Search for the cell housing the specified text and yield its (X, Y) center coordinate. 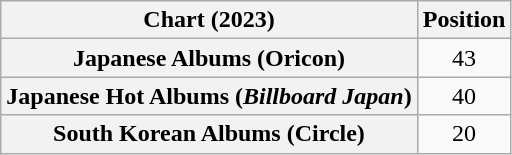
40 (464, 96)
Position (464, 20)
20 (464, 134)
Chart (2023) (209, 20)
South Korean Albums (Circle) (209, 134)
Japanese Albums (Oricon) (209, 58)
Japanese Hot Albums (Billboard Japan) (209, 96)
43 (464, 58)
